Return the [x, y] coordinate for the center point of the cell that contains the specified text.  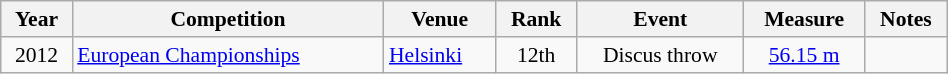
2012 [36, 55]
Event [660, 19]
Venue [440, 19]
Discus throw [660, 55]
Rank [536, 19]
Helsinki [440, 55]
Competition [228, 19]
12th [536, 55]
European Championships [228, 55]
56.15 m [804, 55]
Measure [804, 19]
Year [36, 19]
Notes [906, 19]
